Search for the cell housing the specified text and yield its (x, y) center coordinate. 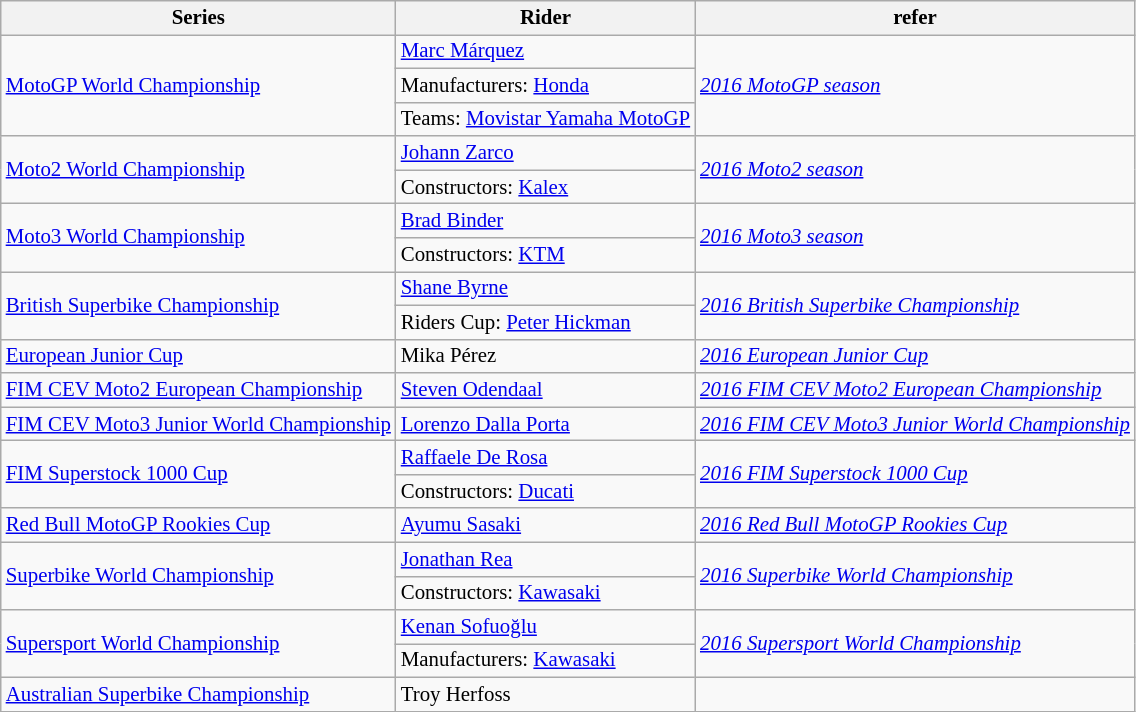
2016 Red Bull MotoGP Rookies Cup (915, 525)
Riders Cup: Peter Hickman (546, 322)
FIM CEV Moto3 Junior World Championship (198, 424)
refer (915, 18)
Jonathan Rea (546, 559)
Shane Byrne (546, 288)
2016 Superbike World Championship (915, 576)
Mika Pérez (546, 356)
Raffaele De Rosa (546, 458)
Troy Herfoss (546, 695)
Moto2 World Championship (198, 170)
Rider (546, 18)
Supersport World Championship (198, 644)
Brad Binder (546, 221)
2016 FIM CEV Moto3 Junior World Championship (915, 424)
British Superbike Championship (198, 305)
Moto3 World Championship (198, 238)
2016 Supersport World Championship (915, 644)
Constructors: Kawasaki (546, 593)
2016 Moto2 season (915, 170)
2016 MotoGP season (915, 85)
Constructors: KTM (546, 255)
2016 FIM Superstock 1000 Cup (915, 475)
Ayumu Sasaki (546, 525)
2016 British Superbike Championship (915, 305)
Superbike World Championship (198, 576)
FIM CEV Moto2 European Championship (198, 390)
Manufacturers: Kawasaki (546, 661)
Steven Odendaal (546, 390)
2016 Moto3 season (915, 238)
Teams: Movistar Yamaha MotoGP (546, 119)
European Junior Cup (198, 356)
Kenan Sofuoğlu (546, 627)
Johann Zarco (546, 153)
2016 European Junior Cup (915, 356)
Series (198, 18)
Constructors: Kalex (546, 187)
Australian Superbike Championship (198, 695)
Manufacturers: Honda (546, 85)
Red Bull MotoGP Rookies Cup (198, 525)
Marc Márquez (546, 51)
FIM Superstock 1000 Cup (198, 475)
MotoGP World Championship (198, 85)
Constructors: Ducati (546, 491)
Lorenzo Dalla Porta (546, 424)
2016 FIM CEV Moto2 European Championship (915, 390)
